From the cell containing the given text, extract its center point as [x, y] coordinate. 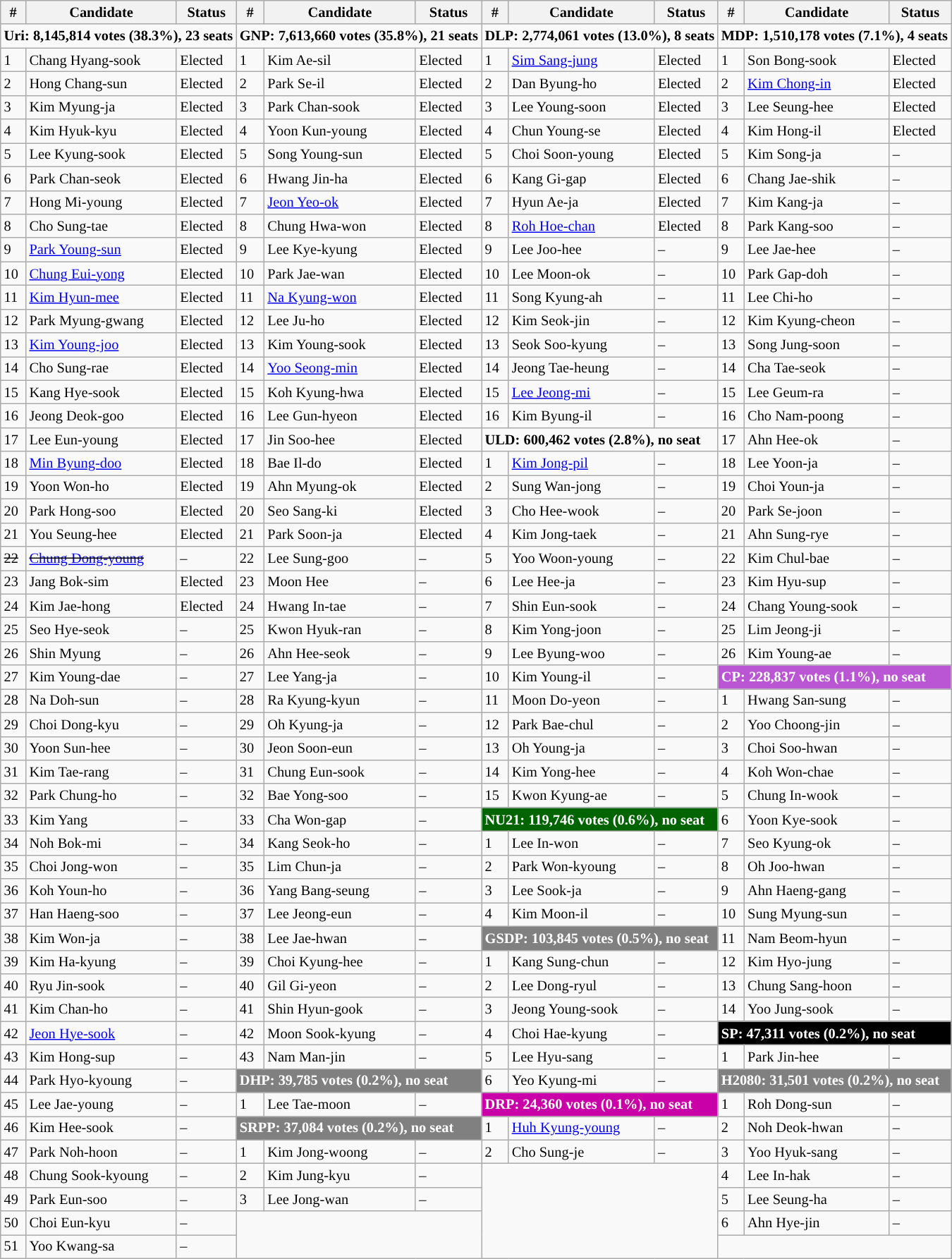
Kang Sung-chun [581, 962]
Park Young-sun [102, 250]
Kim Young-sook [340, 345]
Kim Young-ae [817, 653]
Ra Kyung-kyun [340, 700]
Yoon Won-ho [102, 487]
Dan Byung-ho [581, 83]
Kim Hee-sook [102, 1128]
Kim Hyu-sup [817, 582]
Yoo Hyuk-sang [817, 1152]
Oh Kyung-ja [340, 724]
Lee Jae-young [102, 1105]
Lee Hyu-sang [581, 1057]
GSDP: 103,845 votes (0.5%), no seat [599, 938]
Moon Sook-kyung [340, 1033]
Nam Man-jin [340, 1057]
Uri: 8,145,814 votes (38.3%), 23 seats [118, 36]
Seo Kyung-ok [817, 843]
Hong Chang-sun [102, 83]
Lee Jong-wan [340, 1199]
Noh Deok-hwan [817, 1128]
Lee Seung-hee [817, 107]
Kang Hye-sook [102, 392]
Ahn Sung-rye [817, 535]
DLP: 2,774,061 votes (13.0%), 8 seats [599, 36]
Jeon Soon-eun [340, 748]
CP: 228,837 votes (1.1%), no seat [835, 677]
Hwang In-tae [340, 606]
Kim Hyo-jung [817, 962]
Kim Jong-pil [581, 463]
Chung Eui-yong [102, 274]
Choi Youn-ja [817, 487]
Cha Won-gap [340, 820]
Kang Seok-ho [340, 843]
Hyun Ae-ja [581, 202]
Yang Bang-seung [340, 891]
Kim Young-joo [102, 345]
Nam Beom-hyun [817, 938]
48 [13, 1176]
Kim Ae-sil [340, 60]
Huh Kyung-young [581, 1128]
Cho Nam-poong [817, 415]
Kim Hong-il [817, 131]
Lim Chun-ja [340, 867]
Cho Sung-tae [102, 226]
DHP: 39,785 votes (0.2%), no seat [359, 1081]
Lee Jae-hee [817, 250]
DRP: 24,360 votes (0.1%), no seat [599, 1105]
Ahn Hye-jin [817, 1223]
Hong Mi-young [102, 202]
Kim Hong-sup [102, 1057]
Chang Jae-shik [817, 178]
Son Bong-sook [817, 60]
Koh Won-chae [817, 772]
Kim Myung-ja [102, 107]
Lee Kyung-sook [102, 154]
Park Gap-doh [817, 274]
Lee Gun-hyeon [340, 415]
Shin Eun-sook [581, 606]
Kim Hyuk-kyu [102, 131]
Kang Gi-gap [581, 178]
Yoo Seong-min [340, 368]
Kim Young-il [581, 677]
Kim Byung-il [581, 415]
Moon Do-yeon [581, 700]
Lee In-won [581, 843]
Yoo Kwang-sa [102, 1246]
Park Se-joon [817, 511]
Kwon Hyuk-ran [340, 629]
Choi Jong-won [102, 867]
ULD: 600,462 votes (2.8%), no seat [599, 439]
Kim Seok-jin [581, 321]
Jeon Hye-sook [102, 1033]
Lee In-hak [817, 1176]
GNP: 7,613,660 votes (35.8%), 21 seats [359, 36]
Moon Hee [340, 582]
Lee Moon-ok [581, 274]
Park Noh-hoon [102, 1152]
Na Kyung-won [340, 297]
Choi Hae-kyung [581, 1033]
Lee Jeong-mi [581, 392]
Shin Hyun-gook [340, 1009]
Song Jung-soon [817, 345]
Kim Ha-kyung [102, 962]
Lim Jeong-ji [817, 629]
Cha Tae-seok [817, 368]
Park Won-kyoung [581, 867]
Yoon Sun-hee [102, 748]
H2080: 31,501 votes (0.2%), no seat [835, 1081]
Cho Hee-wook [581, 511]
Kim Chul-bae [817, 558]
Jeong Deok-goo [102, 415]
Kim Yong-joon [581, 629]
Cho Sung-je [581, 1152]
50 [13, 1223]
Lee Byung-woo [581, 653]
You Seung-hee [102, 535]
Han Haeng-soo [102, 914]
Park Jae-wan [340, 274]
Yeo Kyung-mi [581, 1081]
Park Chung-ho [102, 796]
Park Bae-chul [581, 724]
Min Byung-doo [102, 463]
Park Kang-soo [817, 226]
44 [13, 1081]
Yoon Kun-young [340, 131]
Kim Jong-woong [340, 1152]
Lee Joo-hee [581, 250]
Shin Myung [102, 653]
Bae Il-do [340, 463]
Koh Kyung-hwa [340, 392]
Oh Joo-hwan [817, 867]
Kim Chong-in [817, 83]
Roh Dong-sun [817, 1105]
Kim Jong-taek [581, 535]
Chun Young-se [581, 131]
Lee Yoon-ja [817, 463]
Chang Hyang-sook [102, 60]
Lee Hee-ja [581, 582]
Yoo Woon-young [581, 558]
Ahn Hee-ok [817, 439]
Park Chan-sook [340, 107]
Sung Myung-sun [817, 914]
Lee Jeong-eun [340, 914]
Sim Sang-jung [581, 60]
51 [13, 1246]
Kim Jae-hong [102, 606]
Lee Yang-ja [340, 677]
MDP: 1,510,178 votes (7.1%), 4 seats [835, 36]
NU21: 119,746 votes (0.6%), no seat [599, 820]
Lee Geum-ra [817, 392]
Lee Eun-young [102, 439]
Chung Sook-kyoung [102, 1176]
46 [13, 1128]
Choi Eun-kyu [102, 1223]
Park Hong-soo [102, 511]
Hwang San-sung [817, 700]
Lee Chi-ho [817, 297]
Choi Soon-young [581, 154]
Kwon Kyung-ae [581, 796]
Chung In-wook [817, 796]
Lee Young-soon [581, 107]
Lee Seung-ha [817, 1199]
Ryu Jin-sook [102, 985]
Gil Gi-yeon [340, 985]
45 [13, 1105]
47 [13, 1152]
Lee Sung-goo [340, 558]
Bae Yong-soo [340, 796]
Kim Hyun-mee [102, 297]
Chung Eun-sook [340, 772]
Hwang Jin-ha [340, 178]
Lee Tae-moon [340, 1105]
Song Young-sun [340, 154]
Seo Sang-ki [340, 511]
Kim Kyung-cheon [817, 321]
Chung Dong-young [102, 558]
Park Se-il [340, 83]
Jeong Tae-heung [581, 368]
Ahn Haeng-gang [817, 891]
Park Eun-soo [102, 1199]
Na Doh-sun [102, 700]
Jin Soo-hee [340, 439]
Choi Dong-kyu [102, 724]
Jeon Yeo-ok [340, 202]
Kim Won-ja [102, 938]
Kim Young-dae [102, 677]
Kim Song-ja [817, 154]
Kim Yang [102, 820]
Kim Kang-ja [817, 202]
Seo Hye-seok [102, 629]
Sung Wan-jong [581, 487]
Chung Sang-hoon [817, 985]
Lee Dong-ryul [581, 985]
Park Jin-hee [817, 1057]
SRPP: 37,084 votes (0.2%), no seat [359, 1128]
Park Soon-ja [340, 535]
Lee Jae-hwan [340, 938]
Seok Soo-kyung [581, 345]
SP: 47,311 votes (0.2%), no seat [835, 1033]
Yoo Choong-jin [817, 724]
Park Myung-gwang [102, 321]
49 [13, 1199]
Chang Young-sook [817, 606]
Yoo Jung-sook [817, 1009]
Kim Jung-kyu [340, 1176]
Kim Chan-ho [102, 1009]
Yoon Kye-sook [817, 820]
Chung Hwa-won [340, 226]
Cho Sung-rae [102, 368]
Kim Tae-rang [102, 772]
Koh Youn-ho [102, 891]
Lee Ju-ho [340, 321]
Kim Moon-il [581, 914]
Ahn Hee-seok [340, 653]
Choi Kyung-hee [340, 962]
Park Chan-seok [102, 178]
Song Kyung-ah [581, 297]
Park Hyo-kyoung [102, 1081]
Jang Bok-sim [102, 582]
Lee Kye-kyung [340, 250]
Ahn Myung-ok [340, 487]
Choi Soo-hwan [817, 748]
Kim Yong-hee [581, 772]
Oh Young-ja [581, 748]
Jeong Young-sook [581, 1009]
Roh Hoe-chan [581, 226]
Noh Bok-mi [102, 843]
Lee Sook-ja [581, 891]
